Search for the cell housing the specified text and yield its [x, y] center coordinate. 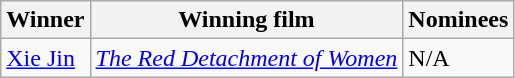
N/A [458, 58]
Winning film [246, 20]
The Red Detachment of Women [246, 58]
Nominees [458, 20]
Winner [46, 20]
Xie Jin [46, 58]
